Return the (X, Y) coordinate for the center point of the cell that contains the specified text.  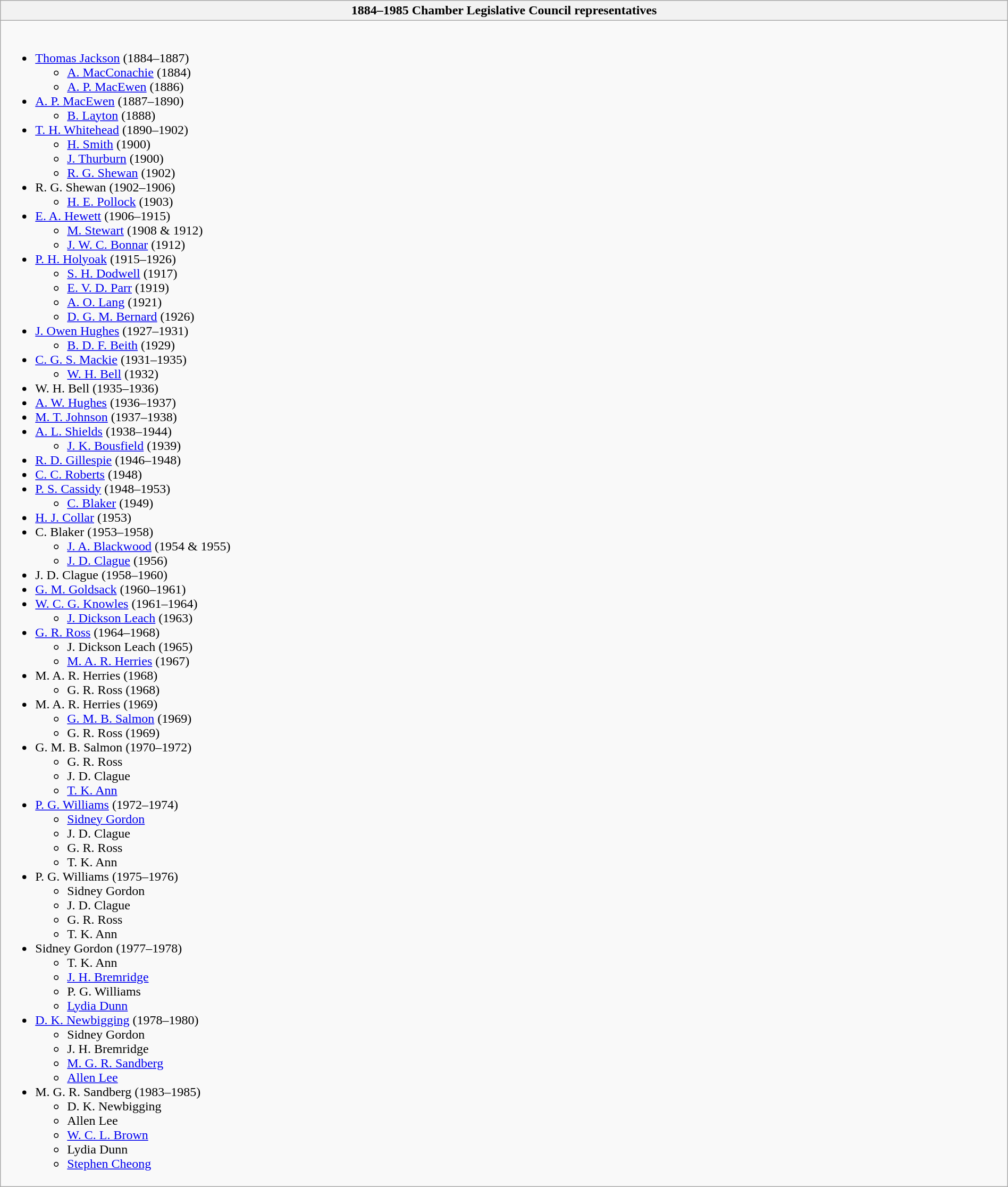
1884–1985 Chamber Legislative Council representatives (504, 11)
